Locate the cell with the specified text and output its (x, y) center coordinate. 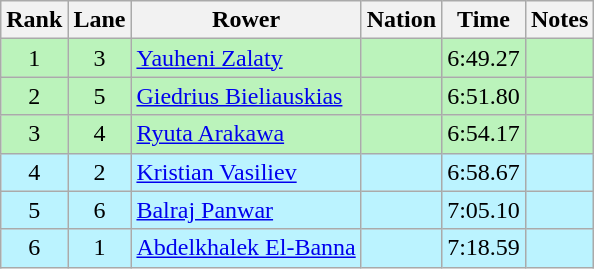
Abdelkhalek El-Banna (246, 248)
7:18.59 (484, 248)
Time (484, 20)
Kristian Vasiliev (246, 172)
Balraj Panwar (246, 210)
Notes (559, 20)
Yauheni Zalaty (246, 58)
6:49.27 (484, 58)
Rank (34, 20)
6:54.17 (484, 134)
Lane (100, 20)
Rower (246, 20)
7:05.10 (484, 210)
Ryuta Arakawa (246, 134)
Giedrius Bieliauskias (246, 96)
Nation (401, 20)
6:58.67 (484, 172)
6:51.80 (484, 96)
